Detect which cell encompasses the target text, then output its (x, y) center coordinate. 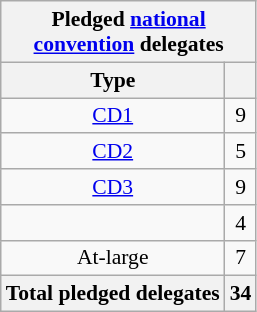
5 (241, 152)
At-large (113, 258)
4 (241, 223)
CD2 (113, 152)
Total pledged delegates (113, 294)
Pledged nationalconvention delegates (129, 32)
Type (113, 80)
34 (241, 294)
7 (241, 258)
CD3 (113, 187)
CD1 (113, 116)
